For the text-containing cell, return its midpoint in (X, Y) coordinate format. 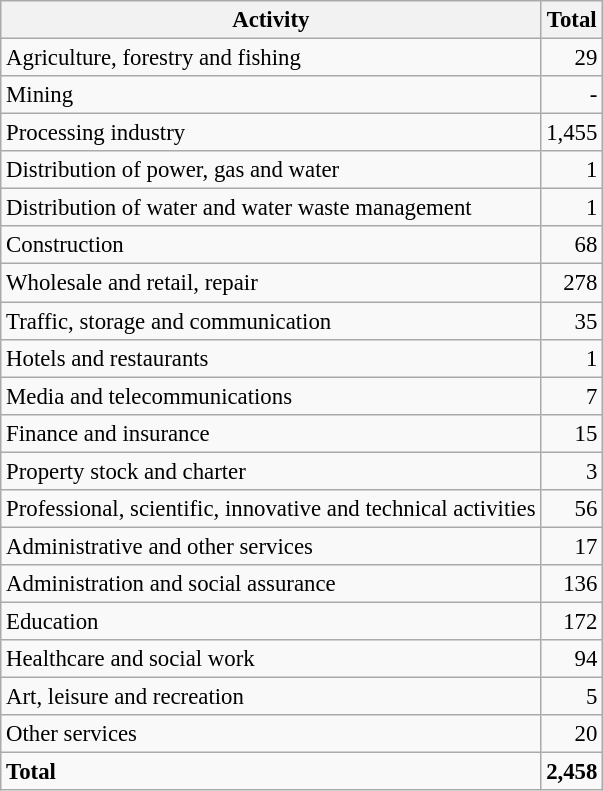
Administration and social assurance (271, 584)
Distribution of power, gas and water (271, 170)
35 (572, 321)
Art, leisure and recreation (271, 697)
Finance and insurance (271, 433)
Distribution of water and water waste management (271, 208)
1,455 (572, 133)
Wholesale and retail, repair (271, 283)
Mining (271, 95)
172 (572, 621)
94 (572, 659)
3 (572, 471)
Media and telecommunications (271, 396)
7 (572, 396)
- (572, 95)
Property stock and charter (271, 471)
56 (572, 509)
17 (572, 546)
15 (572, 433)
Professional, scientific, innovative and technical activities (271, 509)
Administrative and other services (271, 546)
Agriculture, forestry and fishing (271, 58)
Traffic, storage and communication (271, 321)
68 (572, 245)
29 (572, 58)
2,458 (572, 772)
Hotels and restaurants (271, 358)
5 (572, 697)
Activity (271, 20)
Other services (271, 734)
Healthcare and social work (271, 659)
Construction (271, 245)
278 (572, 283)
136 (572, 584)
20 (572, 734)
Education (271, 621)
Processing industry (271, 133)
